Pinpoint the cell where the given text exists, returning its (X, Y) midpoint coordinate. 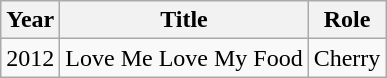
Cherry (347, 58)
Role (347, 20)
2012 (30, 58)
Year (30, 20)
Title (184, 20)
Love Me Love My Food (184, 58)
